Output the [x, y] coordinate of the center of the cell containing the given text.  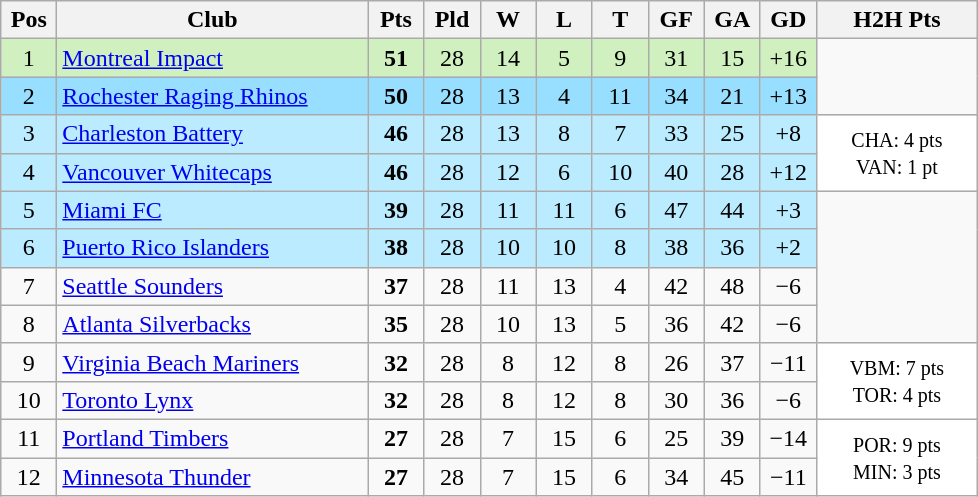
Atlanta Silverbacks [212, 324]
33 [676, 134]
Portland Timbers [212, 438]
Rochester Raging Rhinos [212, 96]
W [508, 20]
3 [29, 134]
47 [676, 210]
Club [212, 20]
48 [732, 286]
2 [29, 96]
VBM: 7 ptsTOR: 4 pts [896, 381]
30 [676, 400]
35 [396, 324]
−14 [788, 438]
21 [732, 96]
Miami FC [212, 210]
+16 [788, 58]
T [620, 20]
GD [788, 20]
Minnesota Thunder [212, 477]
+13 [788, 96]
45 [732, 477]
Vancouver Whitecaps [212, 172]
+3 [788, 210]
POR: 9 ptsMIN: 3 pts [896, 457]
1 [29, 58]
CHA: 4 ptsVAN: 1 pt [896, 153]
Seattle Sounders [212, 286]
31 [676, 58]
Montreal Impact [212, 58]
Puerto Rico Islanders [212, 248]
+2 [788, 248]
Charleston Battery [212, 134]
+8 [788, 134]
44 [732, 210]
H2H Pts [896, 20]
+12 [788, 172]
GA [732, 20]
L [564, 20]
Pos [29, 20]
Pld [452, 20]
Pts [396, 20]
50 [396, 96]
51 [396, 58]
Toronto Lynx [212, 400]
14 [508, 58]
26 [676, 362]
Virginia Beach Mariners [212, 362]
40 [676, 172]
GF [676, 20]
